Return the [x, y] coordinate for the center point of the cell that contains the specified text.  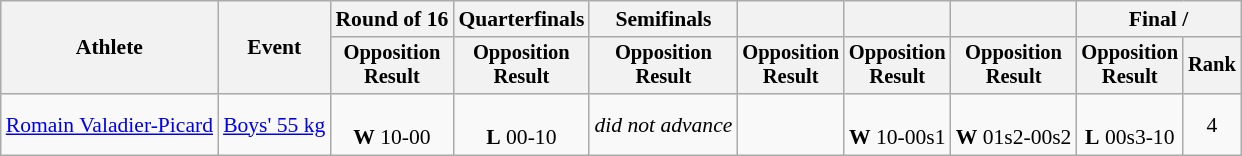
W 10-00 [392, 124]
L 00-10 [521, 124]
did not advance [663, 124]
4 [1212, 124]
W 01s2-00s2 [1014, 124]
Round of 16 [392, 19]
Romain Valadier-Picard [110, 124]
Rank [1212, 66]
Quarterfinals [521, 19]
Semifinals [663, 19]
Final / [1158, 19]
W 10-00s1 [898, 124]
Boys' 55 kg [274, 124]
Athlete [110, 48]
Event [274, 48]
L 00s3-10 [1130, 124]
